From the cell containing the given text, extract its center point as (x, y) coordinate. 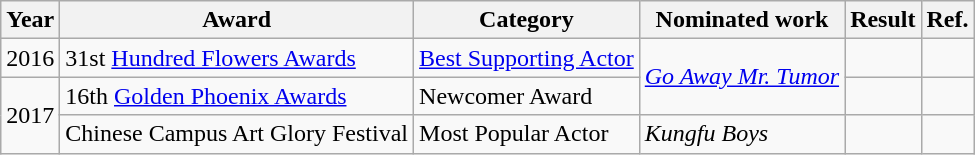
2016 (30, 58)
16th Golden Phoenix Awards (237, 96)
Kungfu Boys (742, 134)
Ref. (948, 20)
Category (527, 20)
Chinese Campus Art Glory Festival (237, 134)
Best Supporting Actor (527, 58)
Newcomer Award (527, 96)
31st Hundred Flowers Awards (237, 58)
Go Away Mr. Tumor (742, 77)
Year (30, 20)
Nominated work (742, 20)
Most Popular Actor (527, 134)
Award (237, 20)
Result (883, 20)
2017 (30, 115)
